Extract the [x, y] coordinate from the center of the cell holding the provided text.  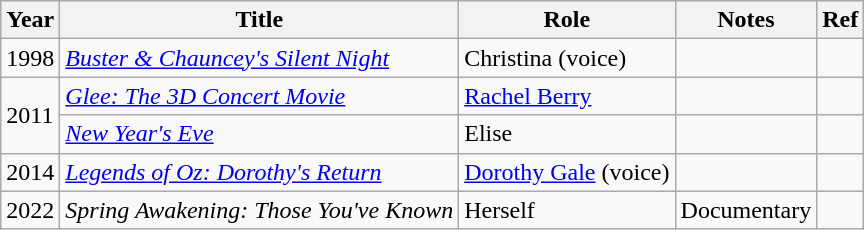
Rachel Berry [567, 96]
Glee: The 3D Concert Movie [260, 96]
Year [30, 20]
Documentary [746, 210]
Christina (voice) [567, 58]
Spring Awakening: Those You've Known [260, 210]
Elise [567, 134]
Legends of Oz: Dorothy's Return [260, 172]
Herself [567, 210]
Role [567, 20]
Buster & Chauncey's Silent Night [260, 58]
Ref [840, 20]
2014 [30, 172]
Notes [746, 20]
Title [260, 20]
2011 [30, 115]
Dorothy Gale (voice) [567, 172]
1998 [30, 58]
New Year's Eve [260, 134]
2022 [30, 210]
